Output the [x, y] coordinate of the center of the cell containing the given text.  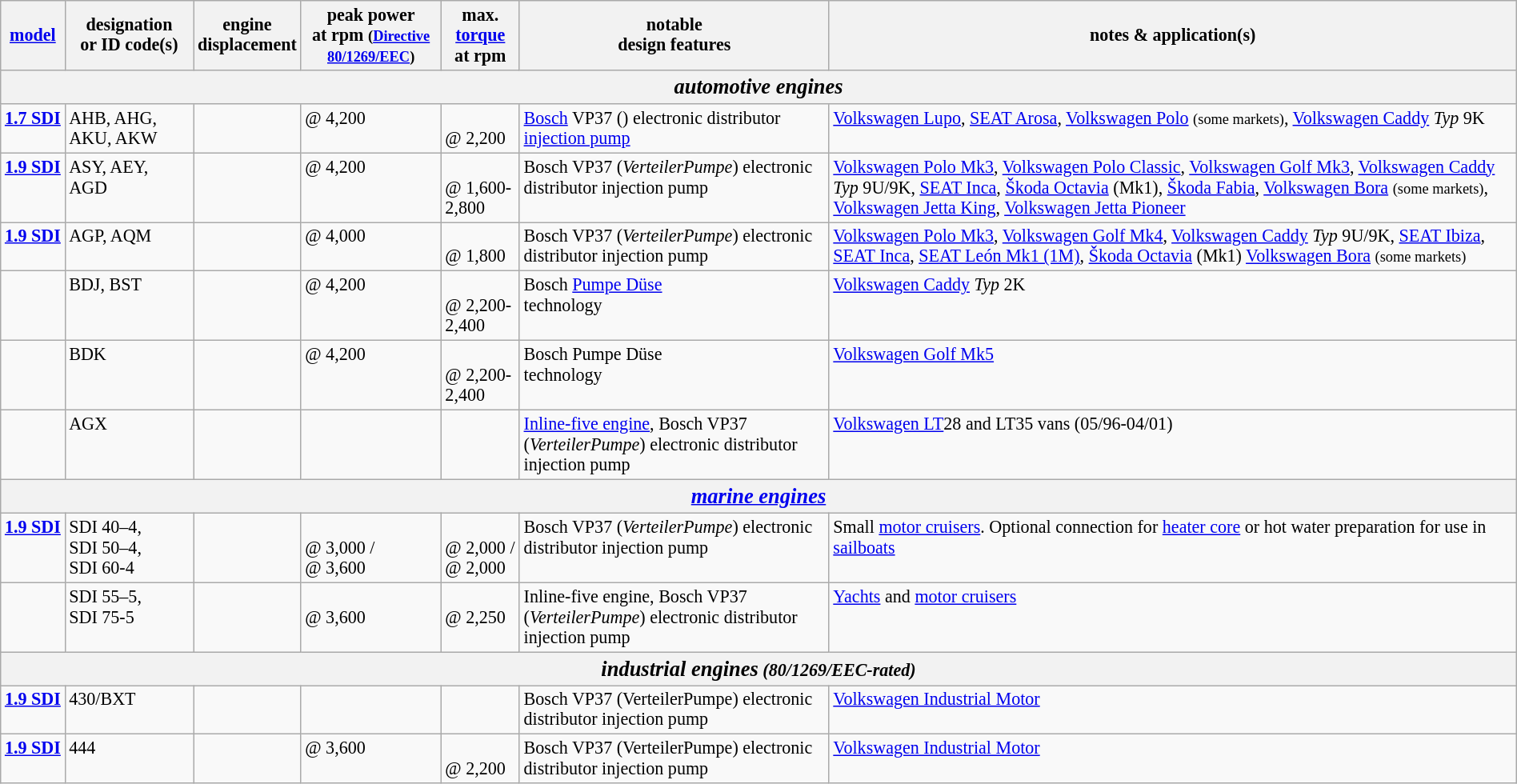
SDI 55–5,SDI 75-5 [130, 618]
@ 3,000 / @ 3,600 [371, 547]
BDJ, BST [130, 306]
BDK [130, 374]
@ 2,250 [480, 618]
@ 1,800 [480, 246]
Volkswagen Lupo, SEAT Arosa, Volkswagen Polo (some markets), Volkswagen Caddy Typ 9K [1173, 128]
peak powerat rpm (Directive 80/1269/EEC) [371, 35]
AGP, AQM [130, 246]
Yachts and motor cruisers [1173, 618]
notabledesign features [674, 35]
Volkswagen Golf Mk5 [1173, 374]
industrial engines (80/1269/EEC-rated) [758, 668]
enginedisplacement [247, 35]
designationor ID code(s) [130, 35]
444 [130, 758]
Bosch VP37 () electronic distributor injection pump [674, 128]
notes & application(s) [1173, 35]
Small motor cruisers. Optional connection for heater core or hot water preparation for use in sailboats [1173, 547]
@ 1,600-2,800 [480, 187]
ASY, AEY, AGD [130, 187]
@ 2,000 / @ 2,000 [480, 547]
@ 4,000 [371, 246]
automotive engines [758, 86]
SDI 40–4,SDI 50–4,SDI 60-4 [130, 547]
max. torqueat rpm [480, 35]
model [33, 35]
Volkswagen Caddy Typ 2K [1173, 306]
430/BXT [130, 709]
Volkswagen LT28 and LT35 vans (05/96-04/01) [1173, 445]
AHB, AHG, AKU, AKW [130, 128]
1.7 SDI [33, 128]
AGX [130, 445]
marine engines [758, 496]
